Provide the [X, Y] coordinate of the cell's center where the given text is located.  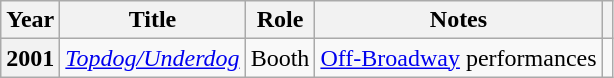
Role [280, 20]
Off-Broadway performances [458, 58]
Topdog/Underdog [152, 58]
Year [30, 20]
2001 [30, 58]
Title [152, 20]
Notes [458, 20]
Booth [280, 58]
